Pinpoint the cell where the given text exists, returning its [x, y] midpoint coordinate. 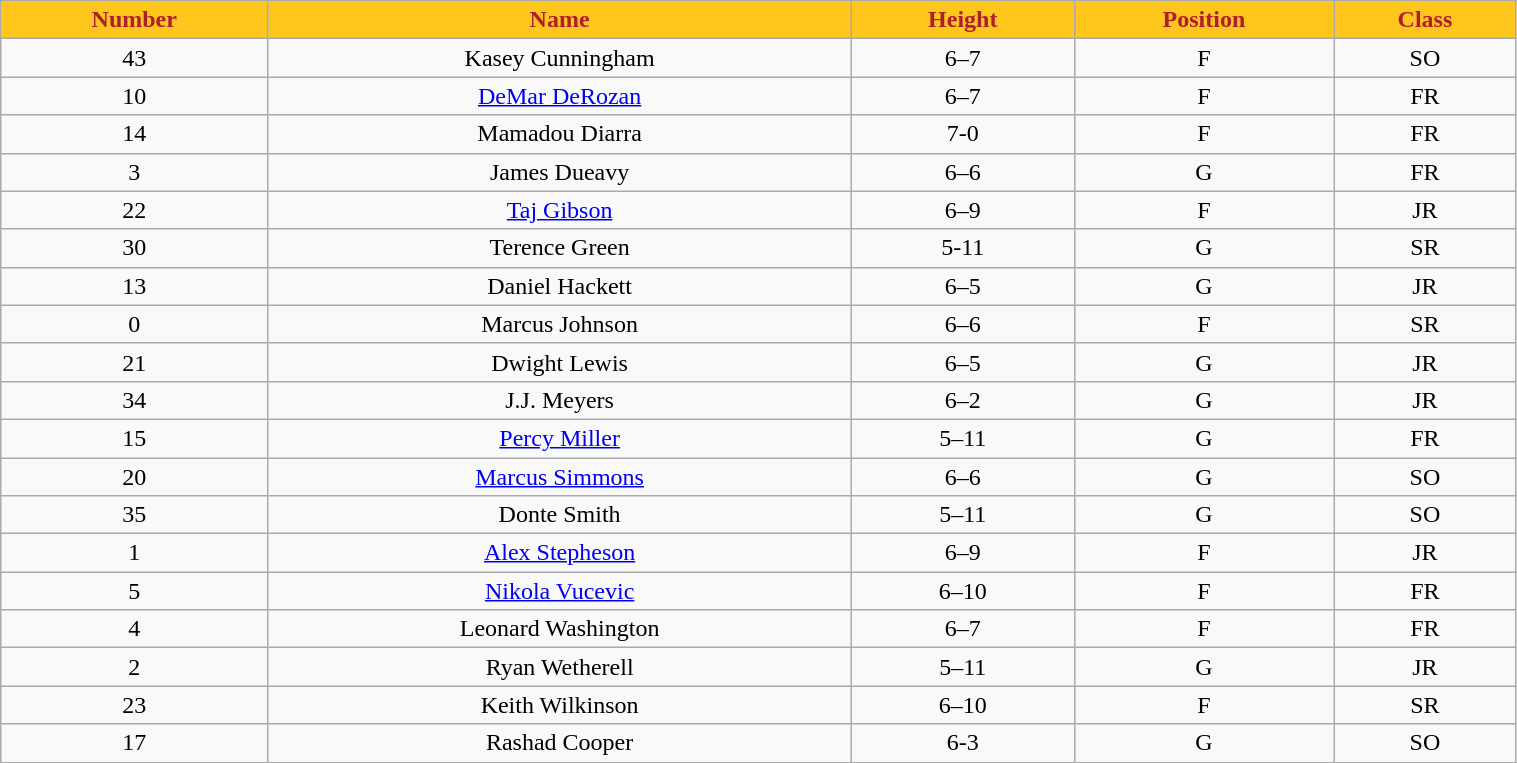
James Dueavy [560, 172]
Marcus Simmons [560, 477]
Percy Miller [560, 438]
Terence Green [560, 248]
23 [134, 705]
3 [134, 172]
35 [134, 515]
Mamadou Diarra [560, 134]
Keith Wilkinson [560, 705]
Height [962, 20]
Number [134, 20]
Nikola Vucevic [560, 591]
Alex Stepheson [560, 553]
Kasey Cunningham [560, 58]
Marcus Johnson [560, 324]
Daniel Hackett [560, 286]
21 [134, 362]
2 [134, 667]
5-11 [962, 248]
Donte Smith [560, 515]
15 [134, 438]
Ryan Wetherell [560, 667]
43 [134, 58]
20 [134, 477]
30 [134, 248]
Class [1425, 20]
Leonard Washington [560, 629]
Taj Gibson [560, 210]
Position [1204, 20]
4 [134, 629]
DeMar DeRozan [560, 96]
1 [134, 553]
Name [560, 20]
5 [134, 591]
13 [134, 286]
22 [134, 210]
0 [134, 324]
6-3 [962, 743]
34 [134, 400]
Rashad Cooper [560, 743]
17 [134, 743]
7-0 [962, 134]
Dwight Lewis [560, 362]
14 [134, 134]
J.J. Meyers [560, 400]
6–2 [962, 400]
10 [134, 96]
